Identify which cell holds the provided text, then report its [X, Y] central coordinate. 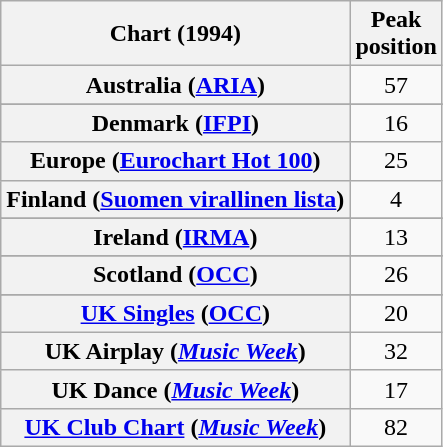
UK Singles (OCC) [176, 313]
26 [396, 275]
UK Airplay (Music Week) [176, 351]
25 [396, 161]
13 [396, 237]
Europe (Eurochart Hot 100) [176, 161]
Scotland (OCC) [176, 275]
57 [396, 85]
82 [396, 427]
Australia (ARIA) [176, 85]
Chart (1994) [176, 34]
Denmark (IFPI) [176, 123]
32 [396, 351]
16 [396, 123]
Peakposition [396, 34]
17 [396, 389]
4 [396, 199]
UK Club Chart (Music Week) [176, 427]
Finland (Suomen virallinen lista) [176, 199]
UK Dance (Music Week) [176, 389]
20 [396, 313]
Ireland (IRMA) [176, 237]
